Output the [x, y] coordinate of the center of the cell containing the given text.  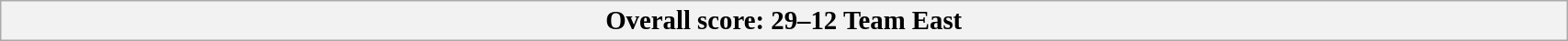
Overall score: 29–12 Team East [784, 21]
